Detect which cell encompasses the target text, then output its [x, y] center coordinate. 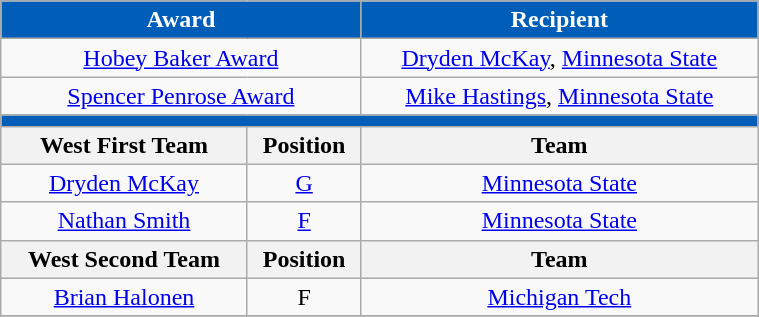
Brian Halonen [124, 297]
Spencer Penrose Award [181, 96]
West First Team [124, 145]
Hobey Baker Award [181, 58]
Dryden McKay, Minnesota State [560, 58]
Mike Hastings, Minnesota State [560, 96]
West Second Team [124, 259]
Dryden McKay [124, 183]
Michigan Tech [560, 297]
Recipient [560, 20]
Award [181, 20]
Nathan Smith [124, 221]
G [304, 183]
